Determine the [x, y] coordinate at the center of the cell enclosing the given text.  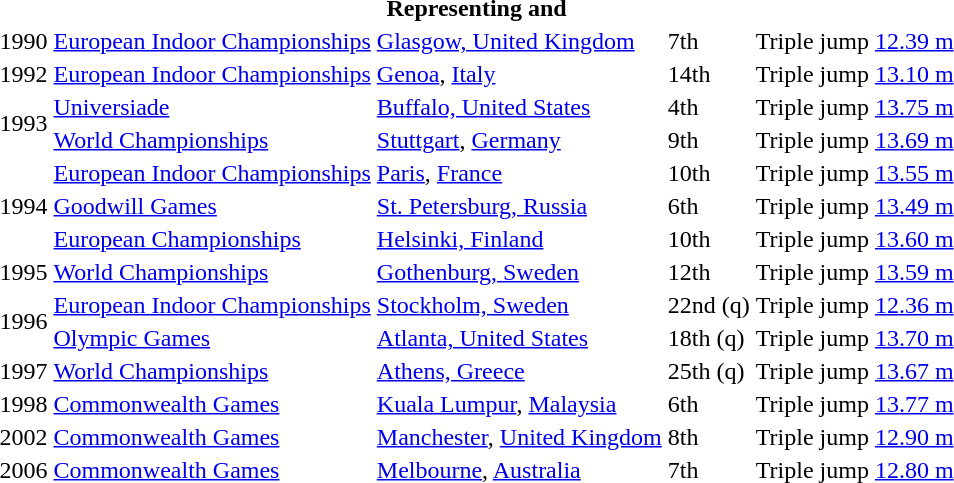
12th [708, 272]
14th [708, 74]
9th [708, 140]
Buffalo, United States [519, 107]
Glasgow, United Kingdom [519, 41]
Atlanta, United States [519, 338]
St. Petersburg, Russia [519, 206]
Helsinki, Finland [519, 239]
22nd (q) [708, 305]
Olympic Games [212, 338]
Goodwill Games [212, 206]
Manchester, United Kingdom [519, 437]
Genoa, Italy [519, 74]
Stuttgart, Germany [519, 140]
18th (q) [708, 338]
Stockholm, Sweden [519, 305]
Gothenburg, Sweden [519, 272]
4th [708, 107]
European Championships [212, 239]
25th (q) [708, 371]
8th [708, 437]
Kuala Lumpur, Malaysia [519, 404]
Athens, Greece [519, 371]
Universiade [212, 107]
Paris, France [519, 173]
7th [708, 41]
